Provide the (x, y) coordinate of the cell's center where the given text is located.  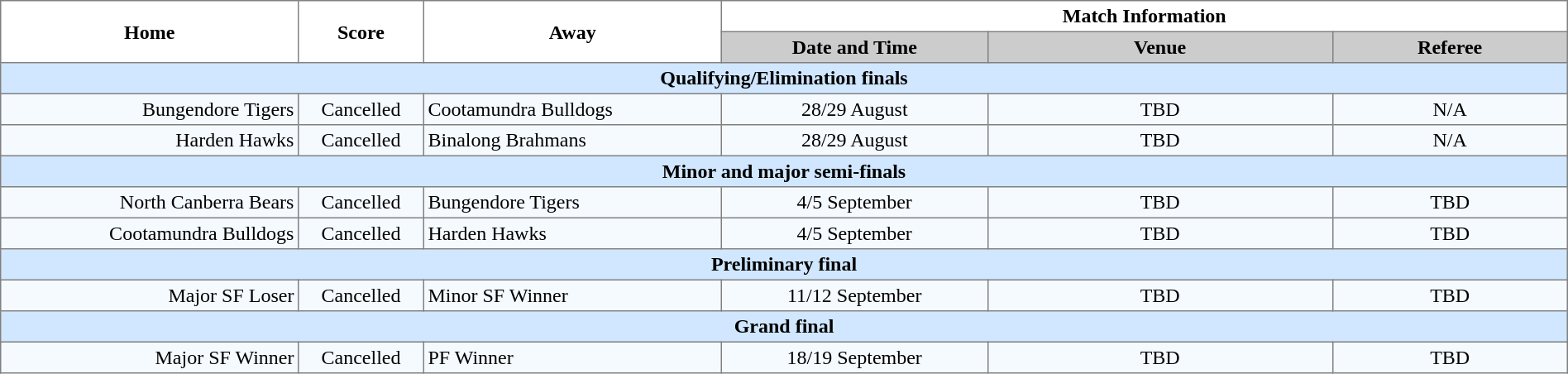
Grand final (784, 327)
North Canberra Bears (150, 203)
Date and Time (854, 47)
Minor and major semi-finals (784, 171)
Major SF Loser (150, 295)
PF Winner (572, 357)
18/19 September (854, 357)
Referee (1450, 47)
Home (150, 31)
11/12 September (854, 295)
Venue (1159, 47)
Away (572, 31)
Match Information (1145, 17)
Minor SF Winner (572, 295)
Binalong Brahmans (572, 141)
Major SF Winner (150, 357)
Score (361, 31)
Qualifying/Elimination finals (784, 79)
Preliminary final (784, 265)
